Provide the [x, y] coordinate of the cell's center where the given text is located.  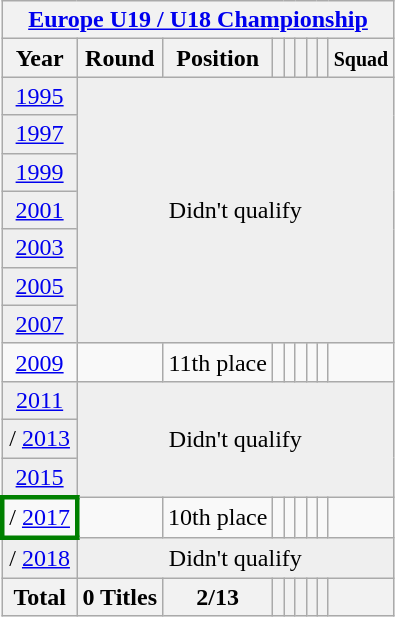
2011 [40, 400]
2/13 [218, 597]
0 Titles [120, 597]
2001 [40, 210]
Round [120, 58]
Europe U19 / U18 Championship [198, 20]
/ 2017 [40, 518]
Squad [361, 58]
2009 [40, 362]
Year [40, 58]
/ 2018 [40, 558]
2003 [40, 248]
11th place [218, 362]
1997 [40, 134]
10th place [218, 518]
1999 [40, 172]
2015 [40, 478]
2005 [40, 286]
Total [40, 597]
1995 [40, 96]
2007 [40, 324]
Position [218, 58]
/ 2013 [40, 438]
